Search for the cell housing the specified text and yield its (x, y) center coordinate. 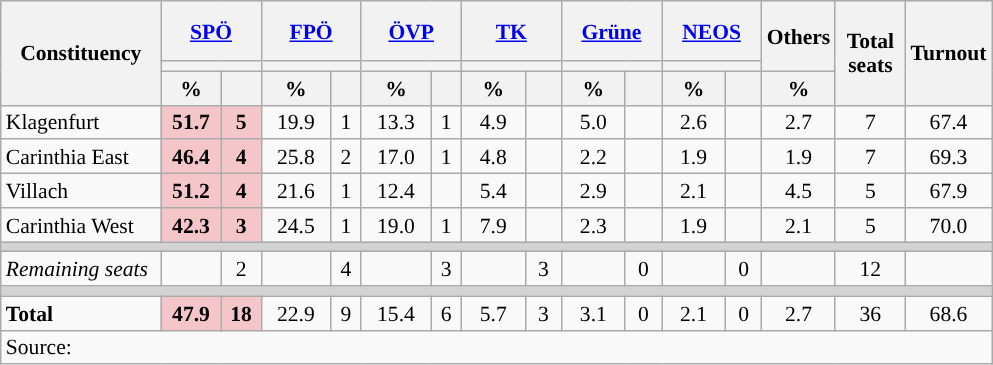
2.3 (593, 225)
Carinthia East (81, 157)
Grüne (611, 31)
4.5 (799, 191)
Carinthia West (81, 225)
7.9 (493, 225)
51.7 (191, 122)
67.4 (948, 122)
15.4 (396, 313)
ÖVP (411, 31)
2.6 (694, 122)
Constituency (81, 53)
Turnout (948, 53)
4.9 (493, 122)
68.6 (948, 313)
Villach (81, 191)
17.0 (396, 157)
Total (81, 313)
TK (511, 31)
21.6 (296, 191)
69.3 (948, 157)
Others (799, 36)
22.9 (296, 313)
Klagenfurt (81, 122)
SPÖ (211, 31)
6 (446, 313)
42.3 (191, 225)
13.3 (396, 122)
5.7 (493, 313)
9 (346, 313)
Remaining seats (81, 269)
51.2 (191, 191)
12.4 (396, 191)
5.4 (493, 191)
Source: (496, 347)
12 (870, 269)
5.0 (593, 122)
FPÖ (311, 31)
Totalseats (870, 53)
3.1 (593, 313)
2.2 (593, 157)
2.9 (593, 191)
NEOS (712, 31)
18 (241, 313)
19.0 (396, 225)
19.9 (296, 122)
70.0 (948, 225)
24.5 (296, 225)
36 (870, 313)
25.8 (296, 157)
46.4 (191, 157)
4.8 (493, 157)
47.9 (191, 313)
67.9 (948, 191)
